Determine the (X, Y) coordinate at the center of the cell enclosing the given text.  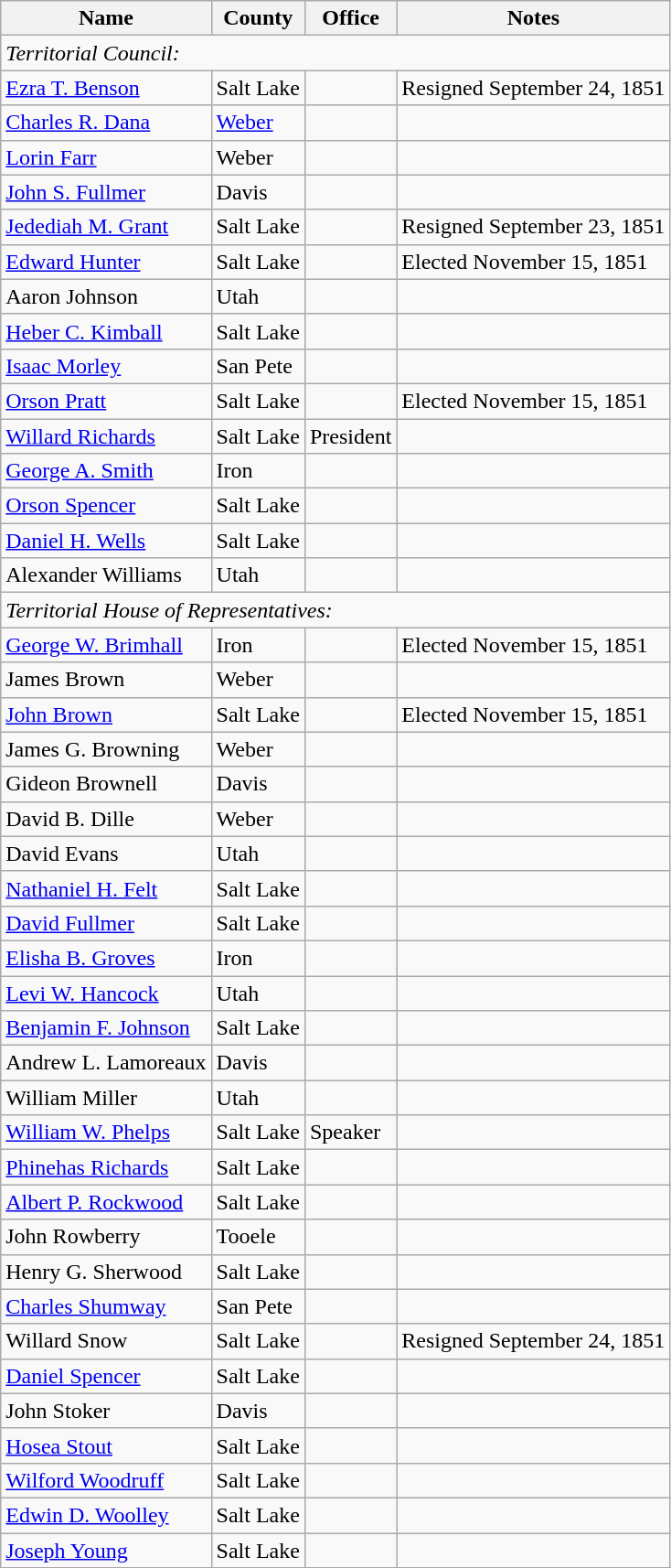
Office (350, 18)
Hosea Stout (106, 1445)
Lorin Farr (106, 157)
Orson Pratt (106, 401)
Territorial House of Representatives: (335, 610)
Gideon Brownell (106, 784)
Daniel Spencer (106, 1376)
Willard Snow (106, 1341)
Levi W. Hancock (106, 993)
Territorial Council: (335, 53)
Daniel H. Wells (106, 541)
Alexander Williams (106, 575)
County (258, 18)
Heber C. Kimball (106, 331)
Elisha B. Groves (106, 958)
Tooele (258, 1237)
Benjamin F. Johnson (106, 1028)
Notes (534, 18)
President (350, 436)
Charles R. Dana (106, 123)
William W. Phelps (106, 1133)
Edward Hunter (106, 262)
Henry G. Sherwood (106, 1272)
John Rowberry (106, 1237)
Phinehas Richards (106, 1167)
Ezra T. Benson (106, 88)
David Evans (106, 854)
Andrew L. Lamoreaux (106, 1063)
James Brown (106, 680)
James G. Browning (106, 749)
Nathaniel H. Felt (106, 888)
Aaron Johnson (106, 296)
Joseph Young (106, 1551)
Charles Shumway (106, 1306)
Orson Spencer (106, 506)
Wilford Woodruff (106, 1480)
Jedediah M. Grant (106, 227)
Albert P. Rockwood (106, 1202)
Resigned September 23, 1851 (534, 227)
John S. Fullmer (106, 192)
David Fullmer (106, 923)
John Brown (106, 714)
John Stoker (106, 1411)
Edwin D. Woolley (106, 1515)
William Miller (106, 1098)
David B. Dille (106, 819)
Willard Richards (106, 436)
Speaker (350, 1133)
Name (106, 18)
George W. Brimhall (106, 645)
George A. Smith (106, 471)
Isaac Morley (106, 366)
